Find where the given text appears and provide that cell's center as [x, y] coordinate. 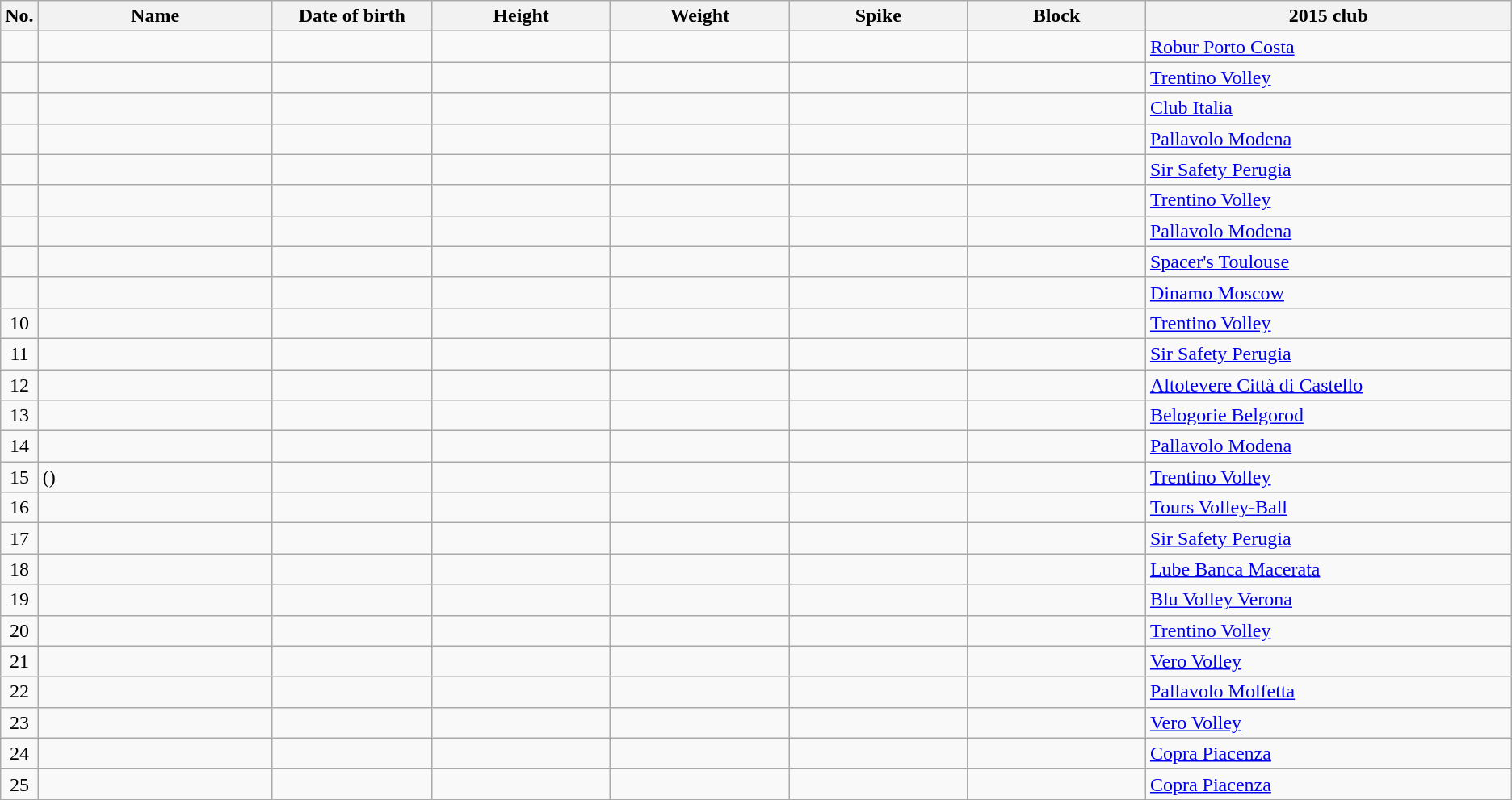
13 [19, 416]
18 [19, 569]
22 [19, 692]
24 [19, 753]
No. [19, 16]
Block [1056, 16]
2015 club [1328, 16]
Lube Banca Macerata [1328, 569]
12 [19, 385]
20 [19, 630]
17 [19, 538]
Weight [699, 16]
Robur Porto Costa [1328, 47]
Altotevere Città di Castello [1328, 385]
11 [19, 354]
Belogorie Belgorod [1328, 416]
Dinamo Moscow [1328, 292]
14 [19, 446]
Blu Volley Verona [1328, 600]
21 [19, 661]
Date of birth [352, 16]
Tours Volley-Ball [1328, 508]
Pallavolo Molfetta [1328, 692]
Height [520, 16]
16 [19, 508]
Spike [879, 16]
() [155, 477]
19 [19, 600]
Club Italia [1328, 108]
Spacer's Toulouse [1328, 262]
10 [19, 323]
15 [19, 477]
25 [19, 784]
23 [19, 723]
Name [155, 16]
